Return the [X, Y] coordinate for the center point of the cell that contains the specified text.  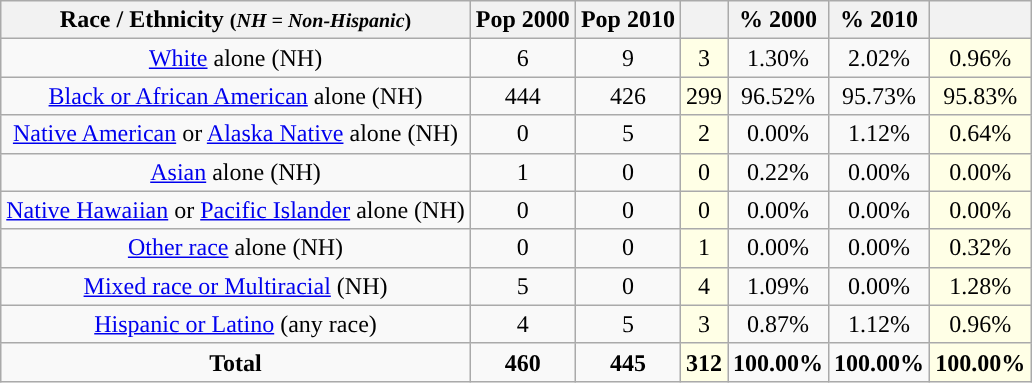
Hispanic or Latino (any race) [236, 324]
1.09% [778, 286]
312 [704, 362]
6 [522, 58]
0.22% [778, 172]
445 [628, 362]
White alone (NH) [236, 58]
2.02% [880, 58]
% 2000 [778, 20]
96.52% [778, 96]
1.28% [980, 286]
Other race alone (NH) [236, 248]
0.64% [980, 134]
Native American or Alaska Native alone (NH) [236, 134]
Native Hawaiian or Pacific Islander alone (NH) [236, 210]
0.87% [778, 324]
Mixed race or Multiracial (NH) [236, 286]
Pop 2010 [628, 20]
Black or African American alone (NH) [236, 96]
Pop 2000 [522, 20]
0.32% [980, 248]
426 [628, 96]
95.73% [880, 96]
460 [522, 362]
Race / Ethnicity (NH = Non-Hispanic) [236, 20]
9 [628, 58]
444 [522, 96]
Total [236, 362]
2 [704, 134]
95.83% [980, 96]
1.30% [778, 58]
299 [704, 96]
% 2010 [880, 20]
Asian alone (NH) [236, 172]
